Detect which cell encompasses the target text, then output its (x, y) center coordinate. 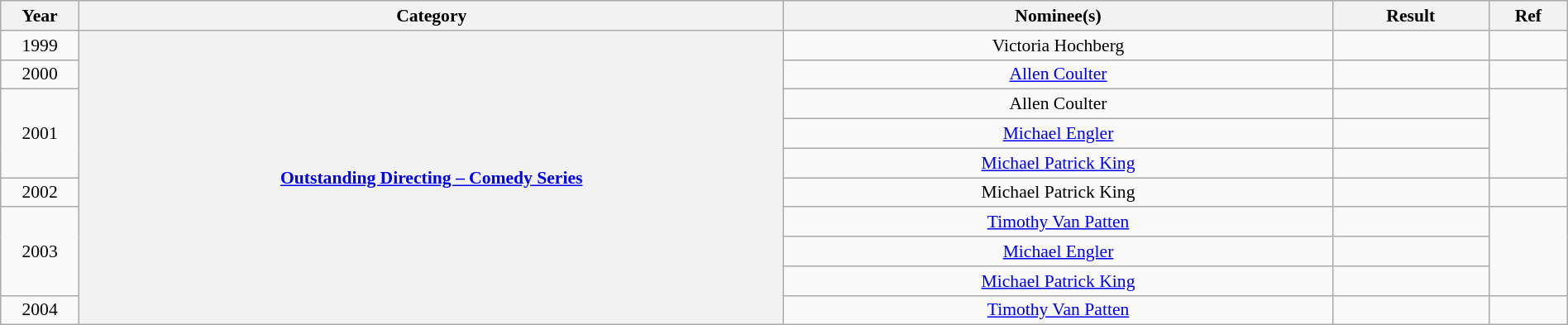
2001 (40, 134)
Victoria Hochberg (1059, 45)
Category (432, 16)
1999 (40, 45)
2000 (40, 74)
Result (1411, 16)
Nominee(s) (1059, 16)
Ref (1528, 16)
Outstanding Directing – Comedy Series (432, 178)
2002 (40, 193)
Year (40, 16)
2003 (40, 251)
2004 (40, 310)
